Extract the [x, y] coordinate from the center of the cell holding the provided text.  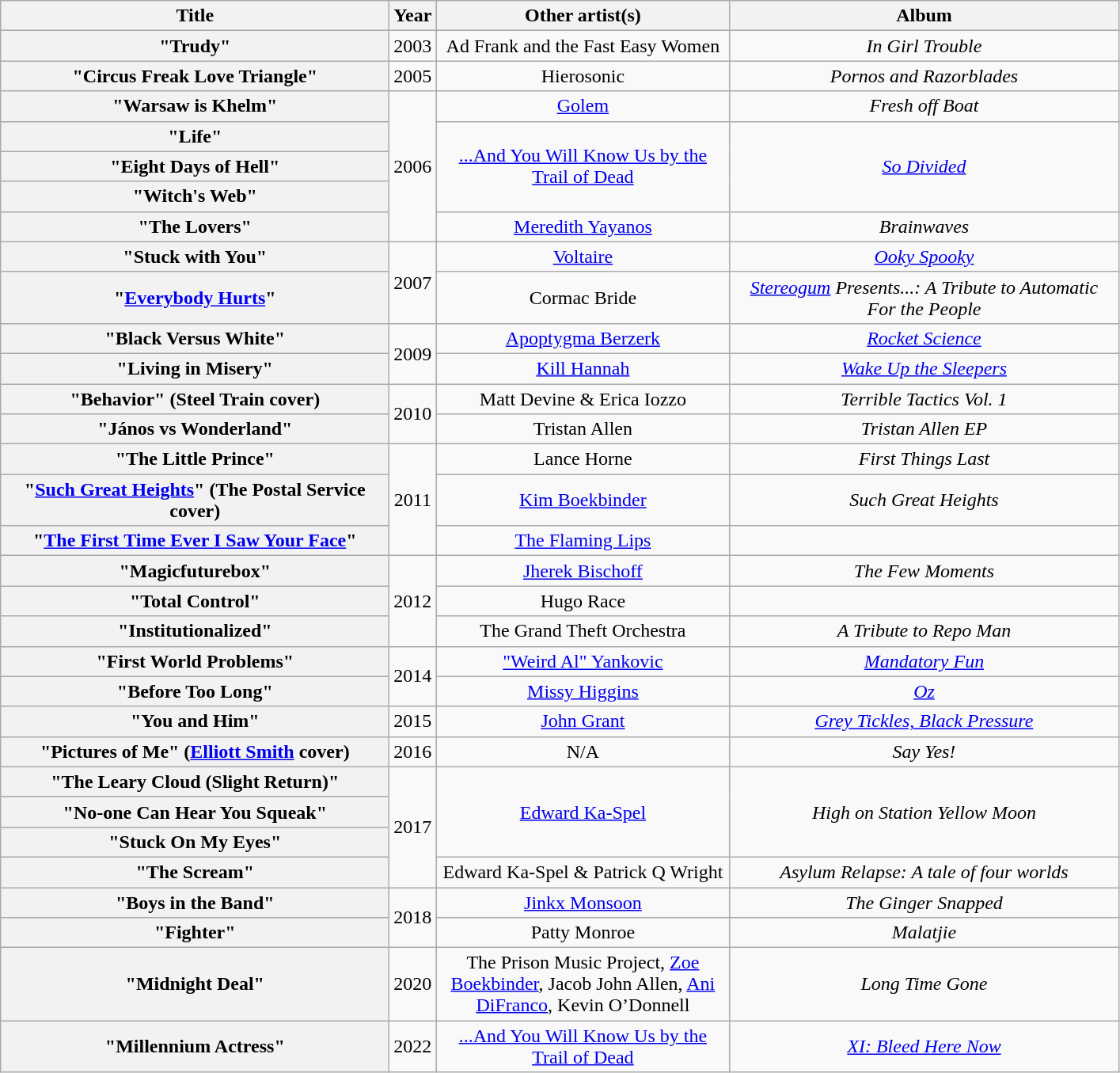
2012 [413, 601]
"The Scream" [195, 872]
Album [924, 16]
Kim Boekbinder [583, 500]
2011 [413, 500]
2014 [413, 676]
The Few Moments [924, 571]
"Stuck with You" [195, 257]
Matt Devine & Erica Iozzo [583, 398]
"Pictures of Me" (Elliott Smith cover) [195, 751]
"Total Control" [195, 601]
"Life" [195, 136]
"Behavior" (Steel Train cover) [195, 398]
Other artist(s) [583, 16]
2017 [413, 827]
"Eight Days of Hell" [195, 166]
Year [413, 16]
Malatjie [924, 933]
Apoptygma Berzerk [583, 338]
The Ginger Snapped [924, 902]
Stereogum Presents...: A Tribute to Automatic For the People [924, 298]
Edward Ka-Spel & Patrick Q Wright [583, 872]
"Everybody Hurts" [195, 298]
The Flaming Lips [583, 541]
"Midnight Deal" [195, 984]
XI: Bleed Here Now [924, 1047]
"The Lovers" [195, 226]
Long Time Gone [924, 984]
"Millennium Actress" [195, 1047]
Meredith Yayanos [583, 226]
First Things Last [924, 459]
Cormac Bride [583, 298]
The Grand Theft Orchestra [583, 631]
Oz [924, 691]
High on Station Yellow Moon [924, 812]
"The Leary Cloud (Slight Return)" [195, 782]
Asylum Relapse: A tale of four worlds [924, 872]
Brainwaves [924, 226]
Ooky Spooky [924, 257]
Voltaire [583, 257]
Patty Monroe [583, 933]
2005 [413, 76]
A Tribute to Repo Man [924, 631]
Wake Up the Sleepers [924, 368]
Fresh off Boat [924, 106]
Grey Tickles, Black Pressure [924, 721]
John Grant [583, 721]
Kill Hannah [583, 368]
"Living in Misery" [195, 368]
2009 [413, 353]
2006 [413, 166]
Mandatory Fun [924, 661]
"Magicfuturebox" [195, 571]
"János vs Wonderland" [195, 429]
2016 [413, 751]
"You and Him" [195, 721]
So Divided [924, 166]
"Trudy" [195, 46]
2007 [413, 282]
The Prison Music Project, Zoe Boekbinder, Jacob John Allen, Ani DiFranco, Kevin O’Donnell [583, 984]
Ad Frank and the Fast Easy Women [583, 46]
Jinkx Monsoon [583, 902]
Pornos and Razorblades [924, 76]
"The First Time Ever I Saw Your Face" [195, 541]
"First World Problems" [195, 661]
In Girl Trouble [924, 46]
N/A [583, 751]
Hierosonic [583, 76]
"Warsaw is Khelm" [195, 106]
Title [195, 16]
"Circus Freak Love Triangle" [195, 76]
2018 [413, 917]
Missy Higgins [583, 691]
Rocket Science [924, 338]
"Black Versus White" [195, 338]
"Stuck On My Eyes" [195, 842]
2003 [413, 46]
"Witch's Web" [195, 196]
"Weird Al" Yankovic [583, 661]
Lance Horne [583, 459]
Edward Ka-Spel [583, 812]
Such Great Heights [924, 500]
"Such Great Heights" (The Postal Service cover) [195, 500]
"Institutionalized" [195, 631]
Golem [583, 106]
2010 [413, 413]
Hugo Race [583, 601]
2020 [413, 984]
"No-one Can Hear You Squeak" [195, 812]
Jherek Bischoff [583, 571]
"The Little Prince" [195, 459]
2015 [413, 721]
Tristan Allen [583, 429]
Say Yes! [924, 751]
2022 [413, 1047]
"Before Too Long" [195, 691]
Terrible Tactics Vol. 1 [924, 398]
"Boys in the Band" [195, 902]
"Fighter" [195, 933]
Tristan Allen EP [924, 429]
